Output the (x, y) coordinate of the center of the cell containing the given text.  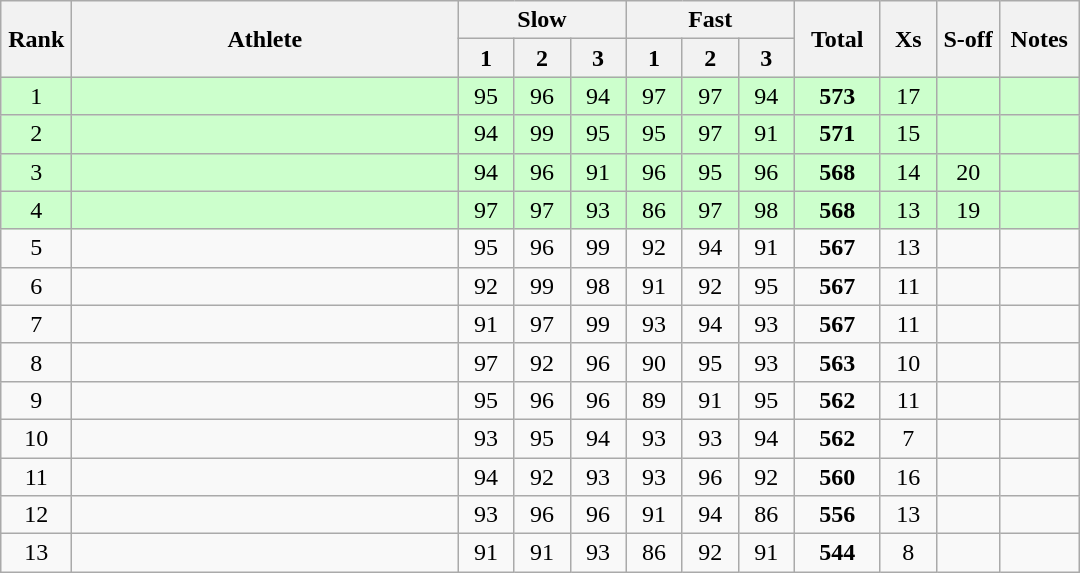
563 (837, 362)
573 (837, 96)
Xs (908, 39)
Notes (1040, 39)
Total (837, 39)
9 (36, 400)
16 (908, 477)
Slow (542, 20)
90 (654, 362)
571 (837, 134)
20 (968, 172)
Fast (710, 20)
4 (36, 210)
Athlete (265, 39)
17 (908, 96)
6 (36, 286)
14 (908, 172)
544 (837, 553)
89 (654, 400)
12 (36, 515)
S-off (968, 39)
15 (908, 134)
560 (837, 477)
556 (837, 515)
5 (36, 248)
19 (968, 210)
Rank (36, 39)
